Determine the [X, Y] coordinate at the center of the cell enclosing the given text.  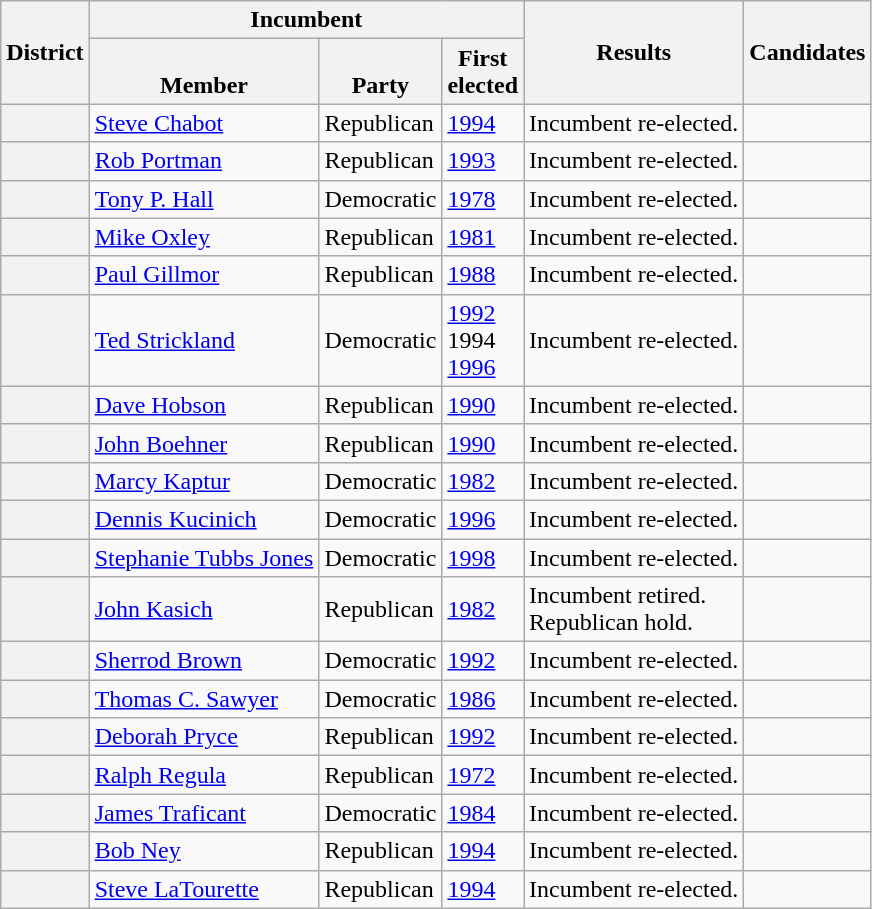
District [45, 52]
1984 [483, 813]
1993 [483, 161]
1978 [483, 199]
Steve Chabot [204, 123]
Thomas C. Sawyer [204, 699]
Ted Strickland [204, 340]
Results [634, 52]
Steve LaTourette [204, 889]
Paul Gillmor [204, 275]
Marcy Kaptur [204, 481]
John Kasich [204, 610]
Bob Ney [204, 851]
James Traficant [204, 813]
John Boehner [204, 443]
Member [204, 72]
Dennis Kucinich [204, 519]
Firstelected [483, 72]
Tony P. Hall [204, 199]
Sherrod Brown [204, 661]
1981 [483, 237]
Candidates [808, 52]
1986 [483, 699]
Deborah Pryce [204, 737]
Dave Hobson [204, 405]
1988 [483, 275]
Rob Portman [204, 161]
Stephanie Tubbs Jones [204, 557]
Ralph Regula [204, 775]
Mike Oxley [204, 237]
1996 [483, 519]
Incumbent retired.Republican hold. [634, 610]
1998 [483, 557]
1972 [483, 775]
Party [380, 72]
19921994 1996 [483, 340]
Incumbent [306, 20]
